Locate the cell with the specified text and output its [x, y] center coordinate. 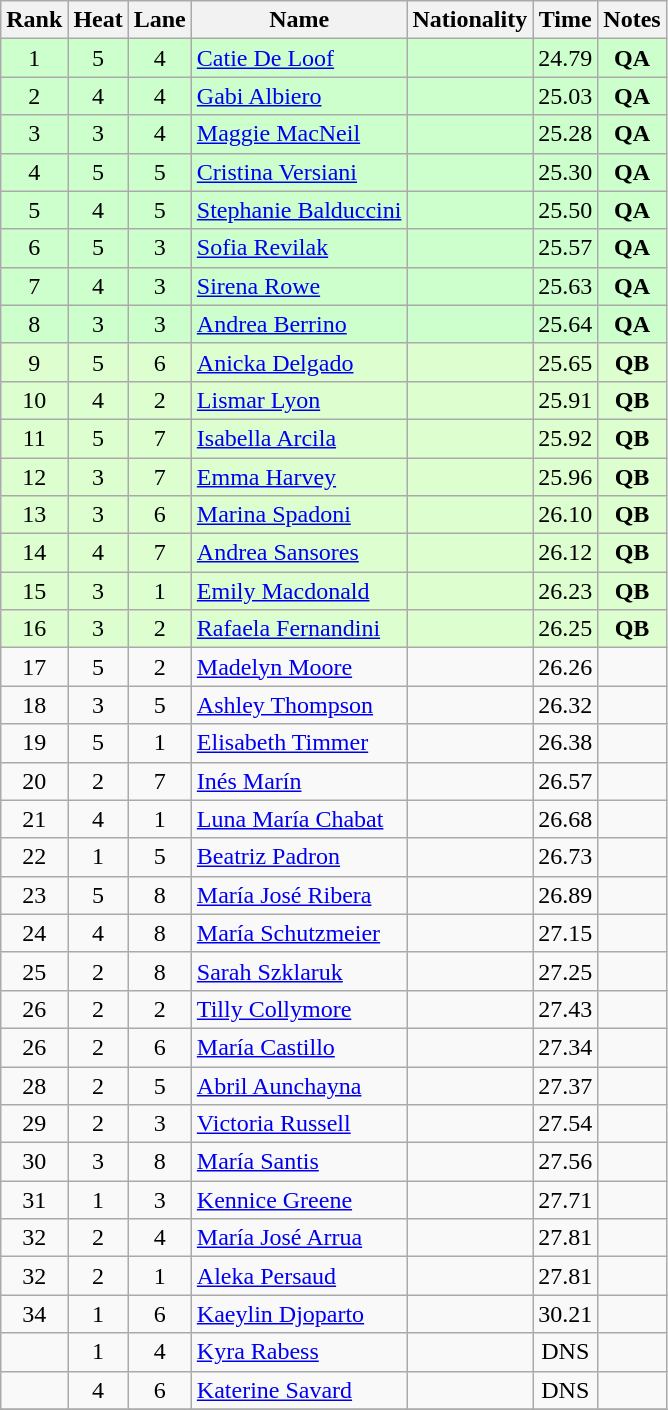
Kaeylin Djoparto [299, 1314]
18 [34, 705]
29 [34, 1124]
Lane [160, 20]
21 [34, 819]
Anicka Delgado [299, 362]
María Schutzmeier [299, 933]
19 [34, 743]
Sofia Revilak [299, 248]
30 [34, 1162]
25.64 [566, 324]
Katerine Savard [299, 1390]
26.25 [566, 629]
27.71 [566, 1200]
María Santis [299, 1162]
12 [34, 477]
26.12 [566, 553]
Emma Harvey [299, 477]
Rank [34, 20]
Kennice Greene [299, 1200]
25.65 [566, 362]
Nationality [470, 20]
María Castillo [299, 1047]
Andrea Sansores [299, 553]
34 [34, 1314]
María José Arrua [299, 1238]
25.03 [566, 96]
Gabi Albiero [299, 96]
25.30 [566, 172]
Rafaela Fernandini [299, 629]
27.56 [566, 1162]
Maggie MacNeil [299, 134]
Heat [98, 20]
25.96 [566, 477]
20 [34, 781]
26.26 [566, 667]
10 [34, 400]
María José Ribera [299, 895]
26.10 [566, 515]
Victoria Russell [299, 1124]
Isabella Arcila [299, 438]
9 [34, 362]
25 [34, 971]
Andrea Berrino [299, 324]
27.25 [566, 971]
22 [34, 857]
Abril Aunchayna [299, 1085]
Aleka Persaud [299, 1276]
Madelyn Moore [299, 667]
16 [34, 629]
Sirena Rowe [299, 286]
25.92 [566, 438]
27.43 [566, 1009]
28 [34, 1085]
25.50 [566, 210]
25.91 [566, 400]
Marina Spadoni [299, 515]
26.57 [566, 781]
26.73 [566, 857]
Tilly Collymore [299, 1009]
Notes [632, 20]
Inés Marín [299, 781]
Stephanie Balduccini [299, 210]
25.63 [566, 286]
24 [34, 933]
Time [566, 20]
Name [299, 20]
13 [34, 515]
17 [34, 667]
26.38 [566, 743]
27.37 [566, 1085]
25.57 [566, 248]
26.23 [566, 591]
Cristina Versiani [299, 172]
Ashley Thompson [299, 705]
Emily Macdonald [299, 591]
23 [34, 895]
24.79 [566, 58]
11 [34, 438]
27.54 [566, 1124]
27.15 [566, 933]
27.34 [566, 1047]
25.28 [566, 134]
26.32 [566, 705]
Elisabeth Timmer [299, 743]
Beatriz Padron [299, 857]
26.68 [566, 819]
31 [34, 1200]
26.89 [566, 895]
14 [34, 553]
Lismar Lyon [299, 400]
Kyra Rabess [299, 1352]
Luna María Chabat [299, 819]
30.21 [566, 1314]
15 [34, 591]
Catie De Loof [299, 58]
Sarah Szklaruk [299, 971]
